Detect which cell encompasses the target text, then output its (X, Y) center coordinate. 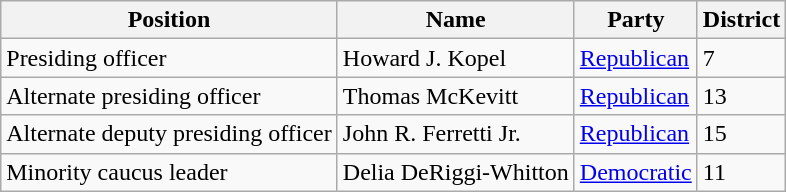
13 (741, 96)
Name (456, 20)
Alternate deputy presiding officer (170, 134)
Howard J. Kopel (456, 58)
John R. Ferretti Jr. (456, 134)
Minority caucus leader (170, 172)
11 (741, 172)
Presiding officer (170, 58)
Delia DeRiggi-Whitton (456, 172)
Thomas McKevitt (456, 96)
Democratic (636, 172)
7 (741, 58)
Alternate presiding officer (170, 96)
District (741, 20)
15 (741, 134)
Position (170, 20)
Party (636, 20)
